Search for the cell housing the specified text and yield its [X, Y] center coordinate. 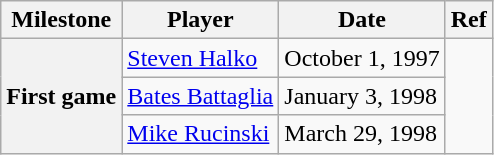
Mike Rucinski [200, 134]
Date [362, 20]
Player [200, 20]
Ref [468, 20]
October 1, 1997 [362, 58]
January 3, 1998 [362, 96]
First game [62, 96]
Milestone [62, 20]
Steven Halko [200, 58]
March 29, 1998 [362, 134]
Bates Battaglia [200, 96]
